Output the [X, Y] coordinate of the center of the cell containing the given text.  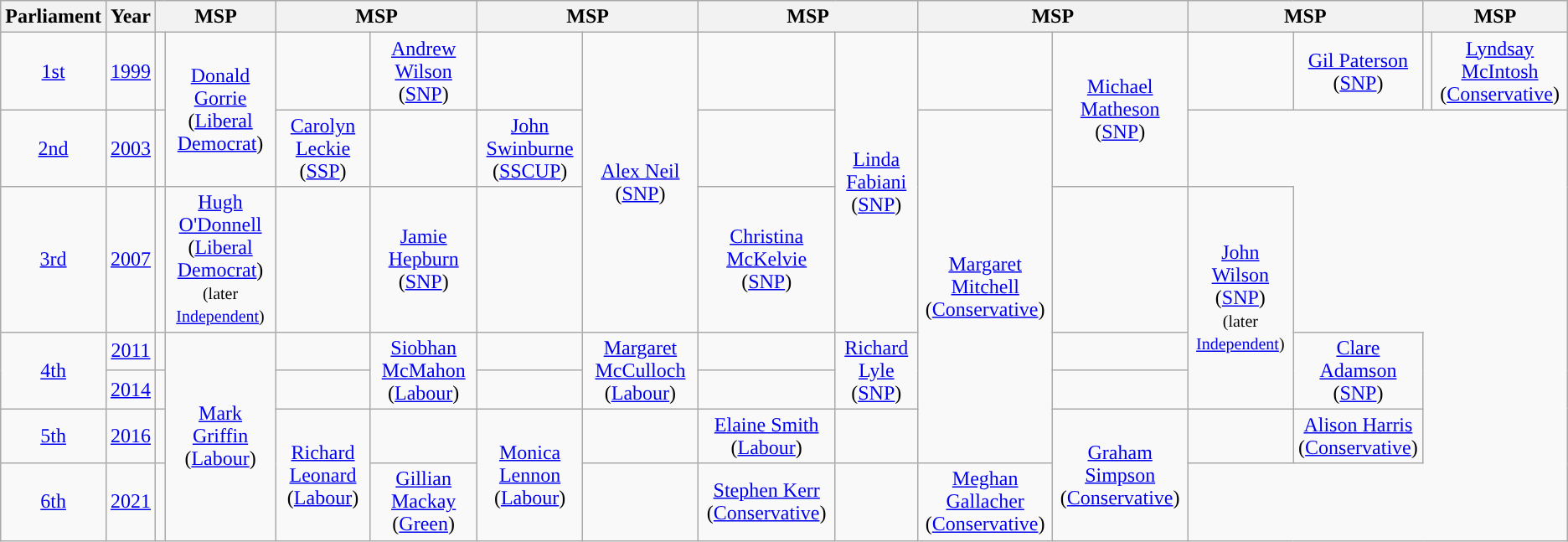
Richard Leonard(Labour) [323, 474]
6th [54, 502]
Hugh O'Donnell(Liberal Democrat)(later Independent) [221, 260]
1999 [131, 71]
Richard Lyle(SNP) [876, 370]
Linda Fabiani(SNP) [876, 183]
Lyndsay McIntosh(Conservative) [1499, 71]
Gil Paterson(SNP) [1359, 71]
Alison Harris(Conservative) [1359, 436]
2016 [131, 436]
Jamie Hepburn(SNP) [424, 260]
Stephen Kerr(Conservative) [767, 502]
Graham Simpson(Conservative) [1121, 474]
Donald Gorrie(Liberal Democrat) [221, 110]
2003 [131, 148]
Monica Lennon(Labour) [530, 474]
John Swinburne(SSCUP) [530, 148]
Year [131, 17]
Alex Neil (SNP) [640, 183]
2021 [131, 502]
Andrew Wilson(SNP) [424, 71]
Mark Griffin(Labour) [221, 436]
Carolyn Leckie(SSP) [323, 148]
Clare Adamson(SNP) [1359, 370]
Siobhan McMahon(Labour) [424, 370]
Michael Matheson(SNP) [1121, 110]
Gillian Mackay(Green) [424, 502]
2007 [131, 260]
2011 [131, 351]
Christina McKelvie(SNP) [767, 260]
Parliament [54, 17]
Meghan Gallacher(Conservative) [985, 502]
Margaret Mitchell(Conservative) [985, 286]
5th [54, 436]
1st [54, 71]
4th [54, 370]
2nd [54, 148]
Margaret McCulloch(Labour) [640, 370]
3rd [54, 260]
John Wilson(SNP)(later Independent) [1240, 298]
Elaine Smith(Labour) [767, 436]
2014 [131, 390]
